Find where the given text appears and provide that cell's center as (x, y) coordinate. 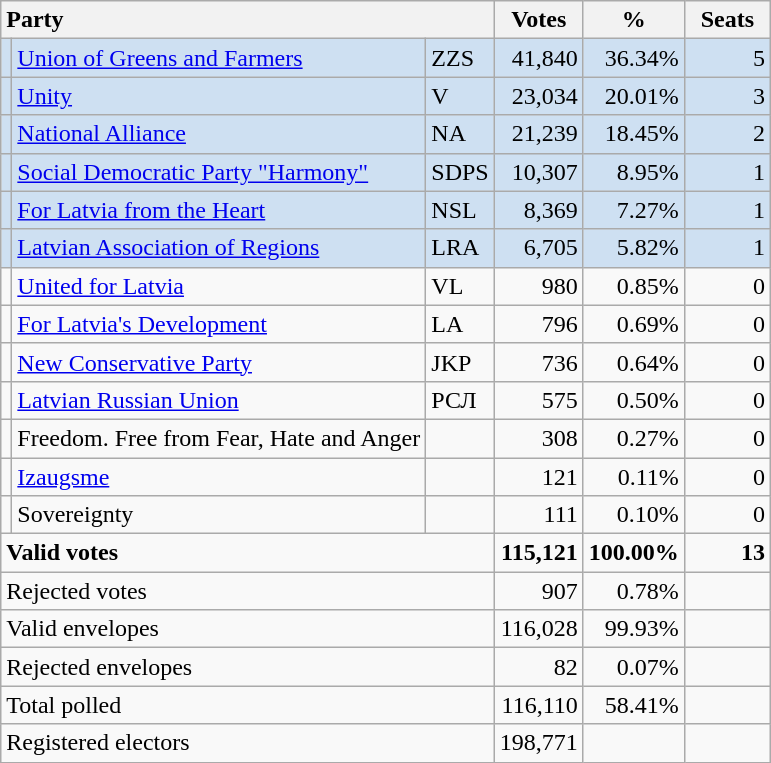
% (634, 20)
3 (727, 96)
Party (248, 20)
Seats (727, 20)
New Conservative Party (219, 362)
Freedom. Free from Fear, Hate and Anger (219, 438)
Registered electors (248, 743)
13 (727, 553)
121 (538, 477)
0.78% (634, 591)
23,034 (538, 96)
Rejected envelopes (248, 667)
Latvian Russian Union (219, 400)
JKP (460, 362)
907 (538, 591)
115,121 (538, 553)
2 (727, 134)
736 (538, 362)
0.64% (634, 362)
0.50% (634, 400)
6,705 (538, 248)
For Latvia's Development (219, 324)
For Latvia from the Heart (219, 210)
0.27% (634, 438)
0.07% (634, 667)
0.69% (634, 324)
Votes (538, 20)
796 (538, 324)
82 (538, 667)
Latvian Association of Regions (219, 248)
Valid envelopes (248, 629)
United for Latvia (219, 286)
20.01% (634, 96)
198,771 (538, 743)
41,840 (538, 58)
V (460, 96)
National Alliance (219, 134)
ZZS (460, 58)
5 (727, 58)
Sovereignty (219, 515)
VL (460, 286)
7.27% (634, 210)
980 (538, 286)
0.85% (634, 286)
5.82% (634, 248)
36.34% (634, 58)
Izaugsme (219, 477)
100.00% (634, 553)
Valid votes (248, 553)
111 (538, 515)
10,307 (538, 172)
0.10% (634, 515)
99.93% (634, 629)
116,028 (538, 629)
LA (460, 324)
8.95% (634, 172)
116,110 (538, 705)
Union of Greens and Farmers (219, 58)
LRA (460, 248)
Rejected votes (248, 591)
Unity (219, 96)
РСЛ (460, 400)
21,239 (538, 134)
SDPS (460, 172)
NA (460, 134)
18.45% (634, 134)
308 (538, 438)
8,369 (538, 210)
Social Democratic Party "Harmony" (219, 172)
575 (538, 400)
NSL (460, 210)
0.11% (634, 477)
Total polled (248, 705)
58.41% (634, 705)
